Search for the cell housing the specified text and yield its (x, y) center coordinate. 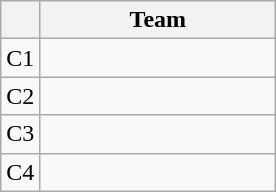
C3 (20, 134)
C2 (20, 96)
C4 (20, 172)
C1 (20, 58)
Team (158, 20)
